Determine the [X, Y] coordinate at the center of the cell enclosing the given text.  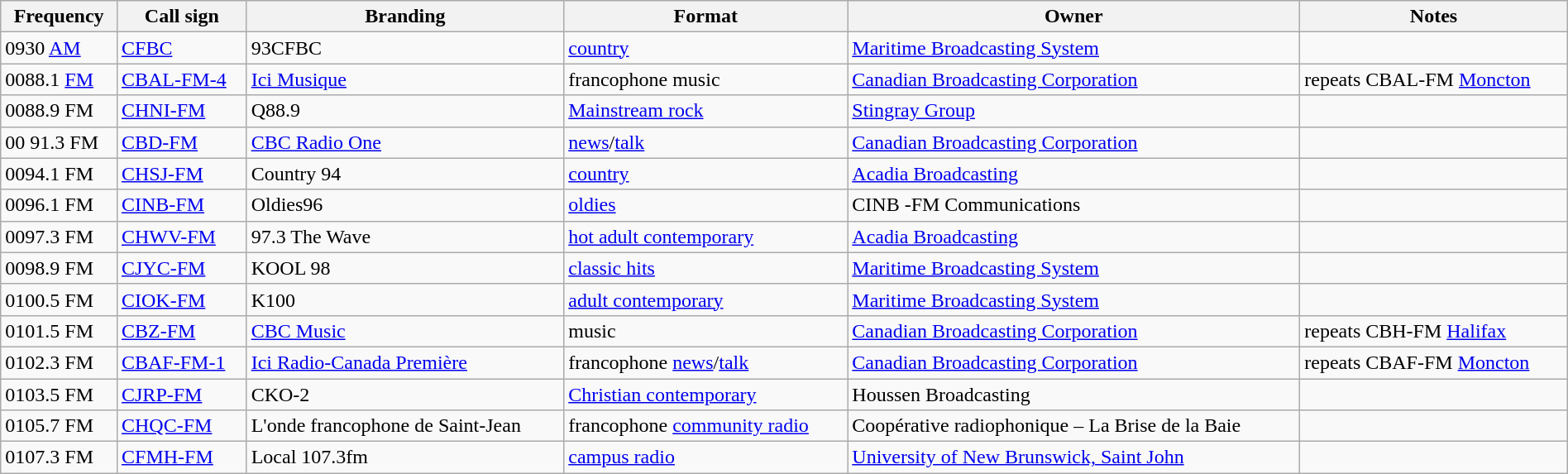
campus radio [706, 457]
0930 AM [60, 48]
Ici Radio-Canada Première [405, 362]
Christian contemporary [706, 395]
CKO-2 [405, 395]
CBZ-FM [182, 331]
K100 [405, 299]
CBC Music [405, 331]
0088.9 FM [60, 111]
francophone music [706, 79]
L'onde francophone de Saint-Jean [405, 426]
CJRP-FM [182, 395]
0097.3 FM [60, 237]
CBAF-FM-1 [182, 362]
repeats CBH-FM Halifax [1434, 331]
repeats CBAF-FM Moncton [1434, 362]
music [706, 331]
news/talk [706, 142]
00 91.3 FM [60, 142]
93CFBC [405, 48]
Branding [405, 17]
CJYC-FM [182, 268]
0101.5 FM [60, 331]
Mainstream rock [706, 111]
CHSJ-FM [182, 174]
Coopérative radiophonique – La Brise de la Baie [1073, 426]
Ici Musique [405, 79]
Houssen Broadcasting [1073, 395]
Owner [1073, 17]
CIOK-FM [182, 299]
97.3 The Wave [405, 237]
0103.5 FM [60, 395]
0096.1 FM [60, 205]
CBAL-FM-4 [182, 79]
Stingray Group [1073, 111]
Notes [1434, 17]
0088.1 FM [60, 79]
Q88.9 [405, 111]
0107.3 FM [60, 457]
CFMH-FM [182, 457]
Country 94 [405, 174]
Oldies96 [405, 205]
repeats CBAL-FM Moncton [1434, 79]
CFBC [182, 48]
oldies [706, 205]
francophone news/talk [706, 362]
CINB-FM [182, 205]
CHNI-FM [182, 111]
adult contemporary [706, 299]
Call sign [182, 17]
CHWV-FM [182, 237]
CBC Radio One [405, 142]
0098.9 FM [60, 268]
CBD-FM [182, 142]
0094.1 FM [60, 174]
CHQC-FM [182, 426]
classic hits [706, 268]
CINB -FM Communications [1073, 205]
francophone community radio [706, 426]
0102.3 FM [60, 362]
Format [706, 17]
Frequency [60, 17]
hot adult contemporary [706, 237]
Local 107.3fm [405, 457]
University of New Brunswick, Saint John [1073, 457]
0105.7 FM [60, 426]
KOOL 98 [405, 268]
0100.5 FM [60, 299]
